From the cell containing the given text, extract its center point as [x, y] coordinate. 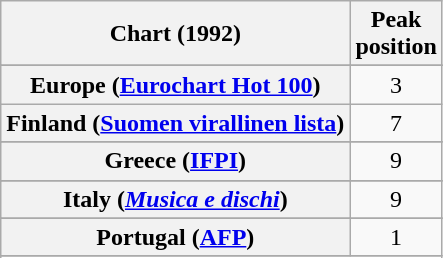
Europe (Eurochart Hot 100) [176, 85]
Portugal (AFP) [176, 237]
Finland (Suomen virallinen lista) [176, 123]
Italy (Musica e dischi) [176, 199]
1 [396, 237]
Greece (IFPI) [176, 161]
Peakposition [396, 34]
Chart (1992) [176, 34]
3 [396, 85]
7 [396, 123]
